From the cell containing the given text, extract its center point as [X, Y] coordinate. 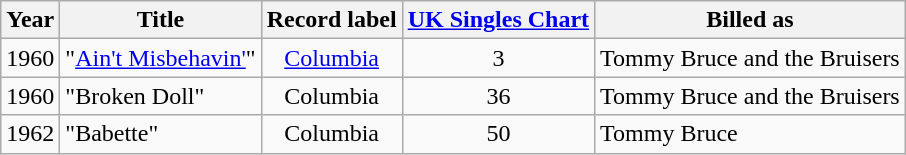
3 [498, 58]
Year [30, 20]
36 [498, 96]
Billed as [750, 20]
UK Singles Chart [498, 20]
Tommy Bruce [750, 134]
"Broken Doll" [160, 96]
Title [160, 20]
"Babette" [160, 134]
1962 [30, 134]
"Ain't Misbehavin'" [160, 58]
50 [498, 134]
Record label [332, 20]
